Search for the cell housing the specified text and yield its [X, Y] center coordinate. 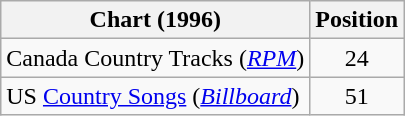
Position [357, 20]
Canada Country Tracks (RPM) [156, 58]
51 [357, 96]
24 [357, 58]
Chart (1996) [156, 20]
US Country Songs (Billboard) [156, 96]
